From the cell containing the given text, extract its center point as [X, Y] coordinate. 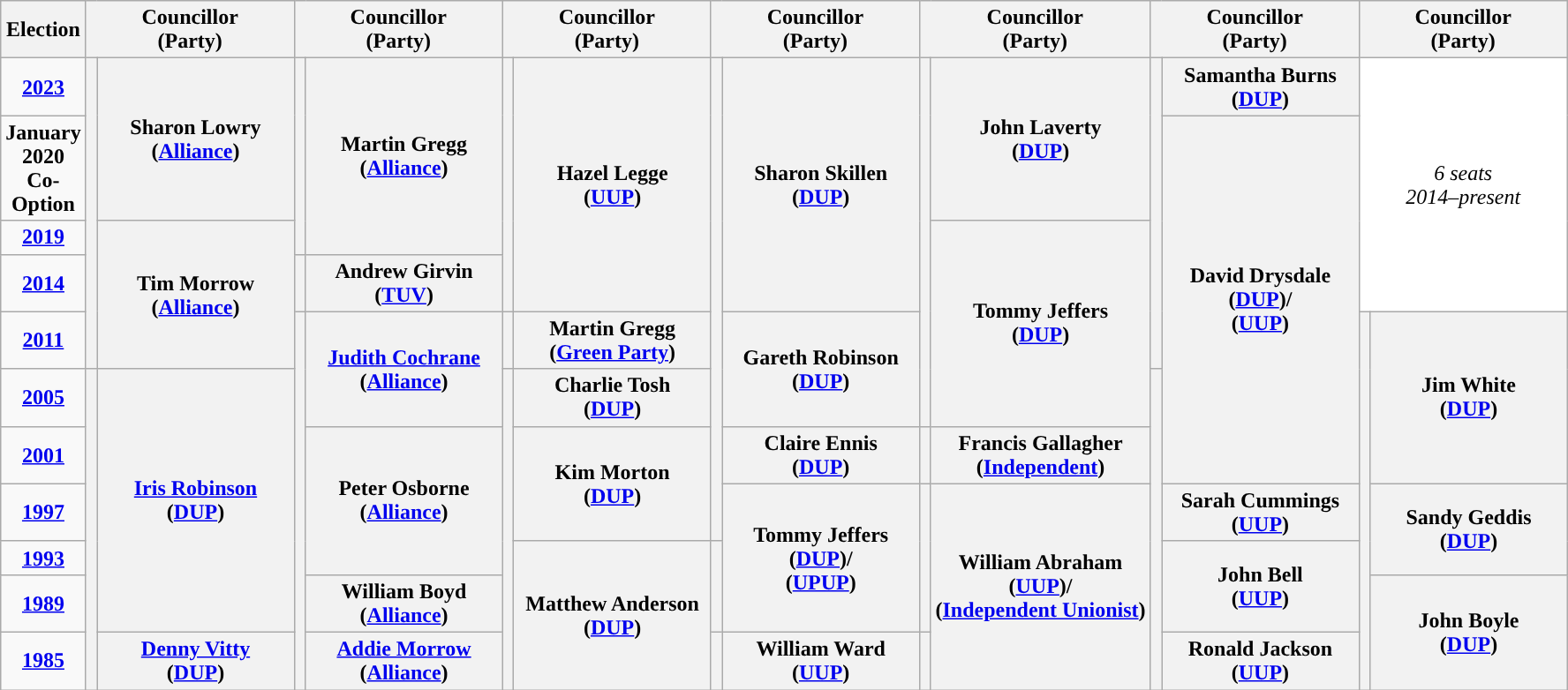
1993 [43, 558]
Peter Osborne (Alliance) [404, 500]
2014 [43, 282]
William Boyd (Alliance) [404, 604]
Gareth Robinson (DUP) [821, 369]
Matthew Anderson (DUP) [613, 615]
Samantha Burns (DUP) [1261, 86]
William Abraham (UUP)/ (Independent Unionist) [1040, 586]
Tommy Jeffers (DUP) [1040, 323]
Iris Robinson (DUP) [196, 500]
January 2020 Co-Option [43, 168]
John Boyle (DUP) [1469, 632]
Addie Morrow (Alliance) [404, 660]
Francis Gallagher (Independent) [1040, 455]
Sharon Skillen (DUP) [821, 185]
6 seats2014–present [1463, 185]
1997 [43, 512]
Andrew Girvin (TUV) [404, 282]
David Drysdale (DUP)/ (UUP) [1261, 300]
Charlie Tosh (DUP) [613, 397]
Denny Vitty (DUP) [196, 660]
Ronald Jackson (UUP) [1261, 660]
Jim White (DUP) [1469, 397]
2011 [43, 341]
Kim Morton (DUP) [613, 484]
Judith Cochrane (Alliance) [404, 369]
Tim Morrow (Alliance) [196, 295]
2005 [43, 397]
Martin Gregg (Alliance) [404, 156]
Sandy Geddis (DUP) [1469, 529]
2001 [43, 455]
1989 [43, 604]
Sarah Cummings (UUP) [1261, 512]
Hazel Legge (UUP) [613, 185]
John Laverty (DUP) [1040, 139]
William Ward (UUP) [821, 660]
Martin Gregg (Green Party) [613, 341]
Claire Ennis (DUP) [821, 455]
2019 [43, 237]
1985 [43, 660]
John Bell (UUP) [1261, 586]
Tommy Jeffers (DUP)/ (UPUP) [821, 558]
2023 [43, 86]
Election [43, 30]
Sharon Lowry (Alliance) [196, 139]
